Capture the cell that displays the provided text and extract its [X, Y] central coordinate. 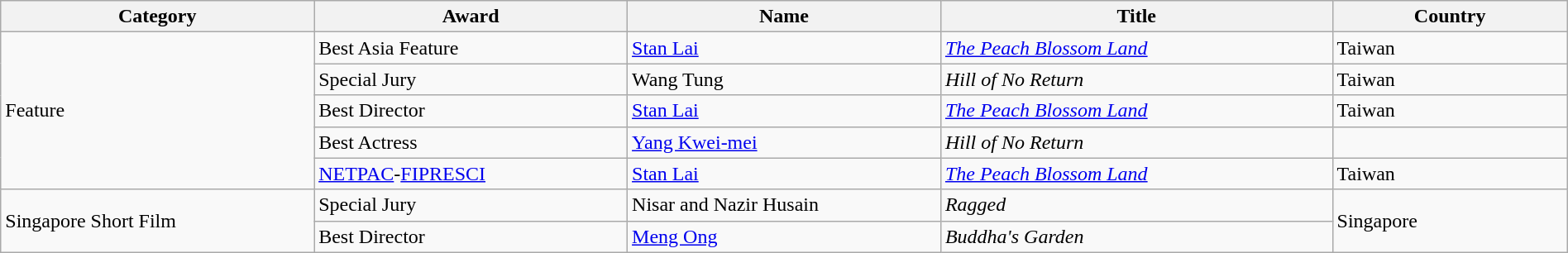
Wang Tung [784, 79]
Singapore [1450, 221]
Yang Kwei-mei [784, 142]
Feature [157, 111]
Country [1450, 17]
Best Actress [471, 142]
Award [471, 17]
Title [1136, 17]
Ragged [1136, 205]
Category [157, 17]
Name [784, 17]
Singapore Short Film [157, 221]
Meng Ong [784, 236]
Best Asia Feature [471, 48]
NETPAC-FIPRESCI [471, 174]
Nisar and Nazir Husain [784, 205]
Buddha's Garden [1136, 236]
